Detect which cell encompasses the target text, then output its [x, y] center coordinate. 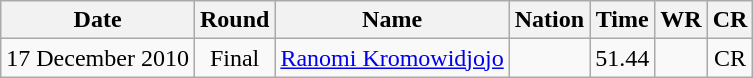
Round [234, 20]
Nation [549, 20]
WR [681, 20]
Final [234, 58]
Ranomi Kromowidjojo [392, 58]
17 December 2010 [98, 58]
Date [98, 20]
Name [392, 20]
51.44 [622, 58]
Time [622, 20]
